Determine the (x, y) coordinate at the center of the cell enclosing the given text.  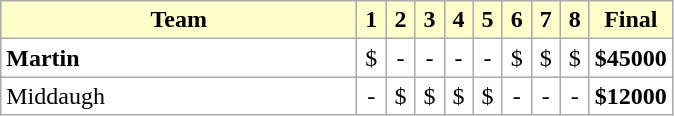
1 (372, 20)
$12000 (630, 96)
2 (400, 20)
8 (574, 20)
5 (488, 20)
Middaugh (179, 96)
3 (430, 20)
Final (630, 20)
Team (179, 20)
4 (458, 20)
Martin (179, 58)
6 (516, 20)
7 (546, 20)
$45000 (630, 58)
